Determine the [X, Y] coordinate at the center of the cell enclosing the given text.  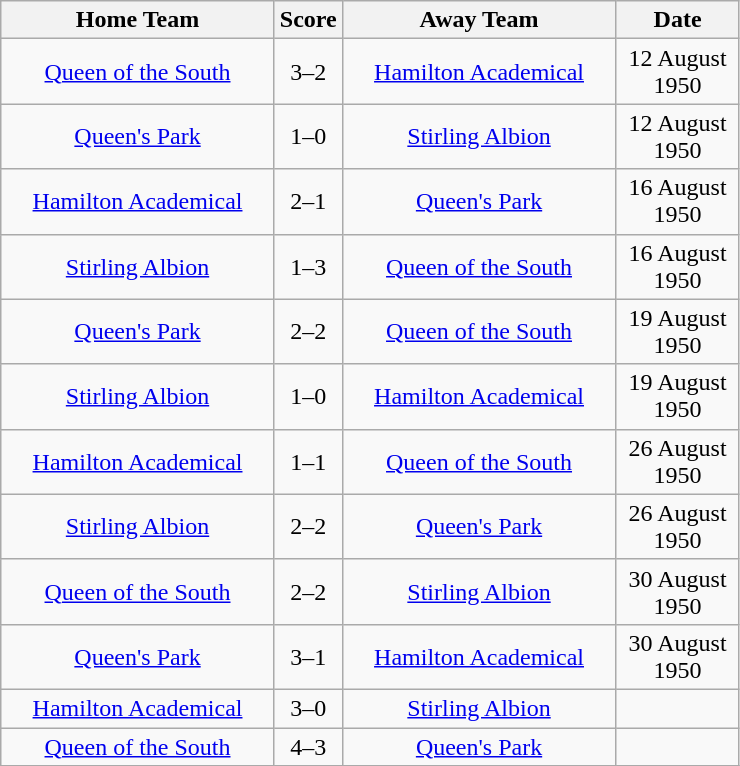
Home Team [138, 20]
Away Team [479, 20]
3–1 [308, 656]
Date [678, 20]
3–0 [308, 708]
2–1 [308, 202]
4–3 [308, 747]
Score [308, 20]
3–2 [308, 72]
1–3 [308, 266]
1–1 [308, 462]
